From the cell containing the given text, extract its center point as [X, Y] coordinate. 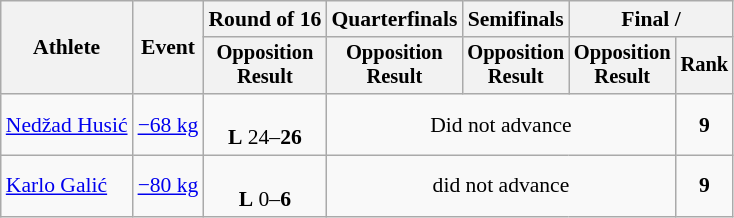
Did not advance [500, 124]
Nedžad Husić [67, 124]
did not advance [500, 186]
Quarterfinals [394, 19]
Karlo Galić [67, 186]
−68 kg [168, 124]
Round of 16 [264, 19]
Semifinals [516, 19]
Final / [651, 19]
−80 kg [168, 186]
Rank [705, 66]
L 24–26 [264, 124]
L 0–6 [264, 186]
Event [168, 48]
Athlete [67, 48]
